Pinpoint the cell where the given text exists, returning its [x, y] midpoint coordinate. 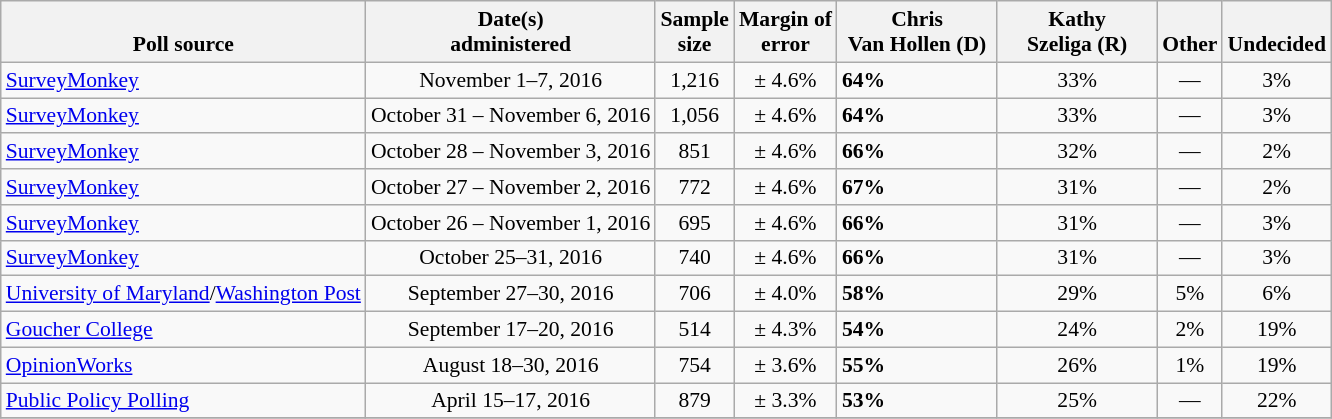
54% [917, 330]
September 27–30, 2016 [511, 294]
November 1–7, 2016 [511, 80]
22% [1276, 401]
29% [1077, 294]
October 27 – November 2, 2016 [511, 187]
706 [694, 294]
ChrisVan Hollen (D) [917, 32]
Public Policy Polling [184, 401]
Date(s)administered [511, 32]
September 17–20, 2016 [511, 330]
67% [917, 187]
October 28 – November 3, 2016 [511, 152]
OpinionWorks [184, 365]
Other [1190, 32]
Poll source [184, 32]
1,056 [694, 116]
58% [917, 294]
KathySzeliga (R) [1077, 32]
October 31 – November 6, 2016 [511, 116]
1% [1190, 365]
± 3.3% [786, 401]
24% [1077, 330]
October 25–31, 2016 [511, 258]
740 [694, 258]
695 [694, 223]
University of Maryland/Washington Post [184, 294]
53% [917, 401]
772 [694, 187]
6% [1276, 294]
1,216 [694, 80]
± 4.3% [786, 330]
514 [694, 330]
Undecided [1276, 32]
26% [1077, 365]
25% [1077, 401]
Samplesize [694, 32]
October 26 – November 1, 2016 [511, 223]
April 15–17, 2016 [511, 401]
32% [1077, 152]
± 4.0% [786, 294]
851 [694, 152]
754 [694, 365]
879 [694, 401]
Margin oferror [786, 32]
± 3.6% [786, 365]
5% [1190, 294]
55% [917, 365]
Goucher College [184, 330]
August 18–30, 2016 [511, 365]
